Provide the (x, y) coordinate of the cell's center where the given text is located.  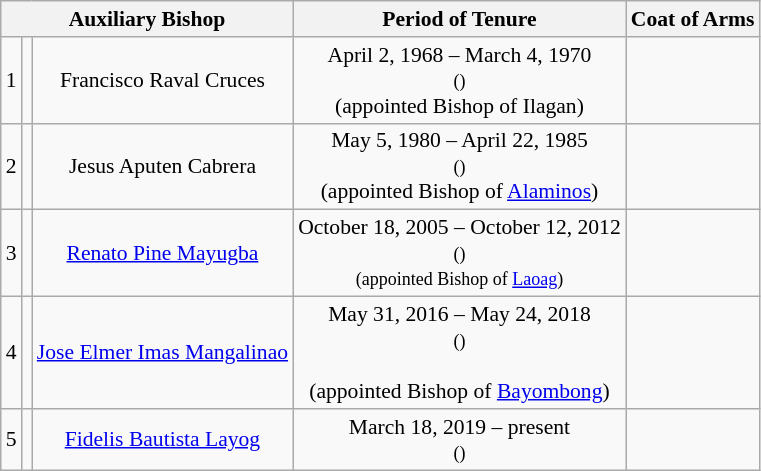
May 5, 1980 – April 22, 1985 () (appointed Bishop of Alaminos) (460, 166)
October 18, 2005 – October 12, 2012 () (appointed Bishop of Laoag) (460, 254)
Jesus Aputen Cabrera (162, 166)
3 (12, 254)
Francisco Raval Cruces (162, 80)
Jose Elmer Imas Mangalinao (162, 353)
1 (12, 80)
2 (12, 166)
March 18, 2019 – present () (460, 440)
Period of Tenure (460, 19)
4 (12, 353)
5 (12, 440)
Renato Pine Mayugba (162, 254)
April 2, 1968 – March 4, 1970 () (appointed Bishop of Ilagan) (460, 80)
Fidelis Bautista Layog (162, 440)
Coat of Arms (693, 19)
Auxiliary Bishop (147, 19)
May 31, 2016 – May 24, 2018 ()(appointed Bishop of Bayombong) (460, 353)
